Return (X, Y) of the center of cell containing provided text 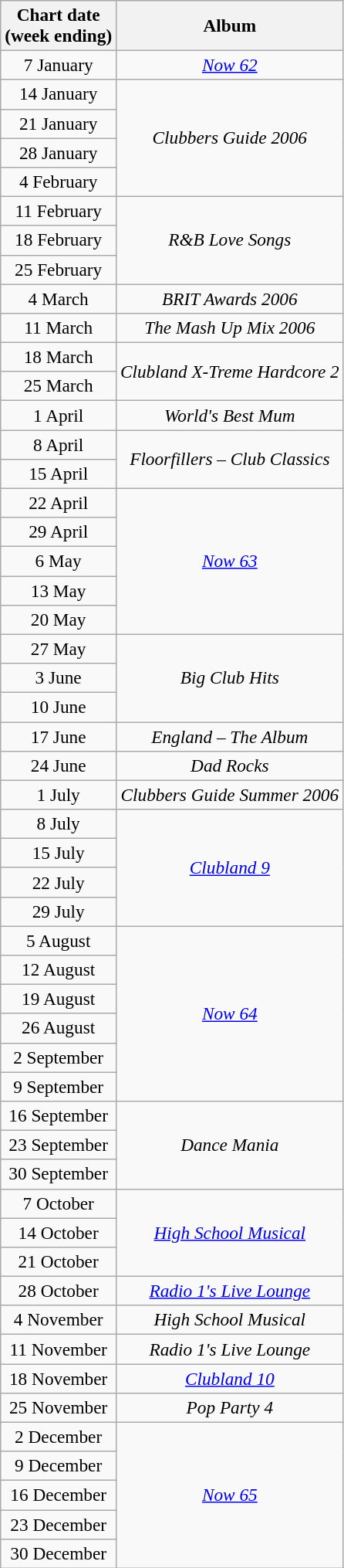
28 October (59, 1291)
30 December (59, 1553)
27 May (59, 649)
R&B Love Songs (230, 239)
25 November (59, 1407)
22 April (59, 503)
25 February (59, 270)
Clubbers Guide Summer 2006 (230, 795)
Floorfillers – Club Classics (230, 459)
1 April (59, 415)
2 December (59, 1437)
England – The Album (230, 736)
7 January (59, 65)
30 September (59, 1174)
18 February (59, 240)
18 November (59, 1378)
Big Club Hits (230, 678)
28 January (59, 152)
Clubland 10 (230, 1378)
5 August (59, 940)
6 May (59, 561)
15 July (59, 853)
3 June (59, 677)
16 December (59, 1495)
4 March (59, 298)
2 September (59, 1057)
29 July (59, 911)
Now 65 (230, 1495)
14 October (59, 1232)
16 September (59, 1115)
26 August (59, 1028)
The Mash Up Mix 2006 (230, 328)
24 June (59, 765)
Dance Mania (230, 1145)
29 April (59, 532)
Album (230, 25)
BRIT Awards 2006 (230, 298)
Now 64 (230, 1013)
23 December (59, 1524)
25 March (59, 386)
13 May (59, 590)
14 January (59, 94)
Clubland 9 (230, 867)
8 April (59, 444)
11 March (59, 328)
Chart date(week ending) (59, 25)
Now 62 (230, 65)
19 August (59, 999)
1 July (59, 795)
21 January (59, 124)
9 December (59, 1466)
10 June (59, 707)
8 July (59, 823)
18 March (59, 357)
20 May (59, 619)
7 October (59, 1203)
11 November (59, 1349)
Clubbers Guide 2006 (230, 137)
15 April (59, 473)
World's Best Mum (230, 415)
Pop Party 4 (230, 1407)
23 September (59, 1145)
22 July (59, 882)
9 September (59, 1086)
21 October (59, 1261)
12 August (59, 969)
Clubland X-Treme Hardcore 2 (230, 372)
11 February (59, 211)
4 February (59, 182)
Now 63 (230, 561)
Dad Rocks (230, 765)
17 June (59, 736)
4 November (59, 1320)
